Extract the [x, y] coordinate from the center of the cell holding the provided text.  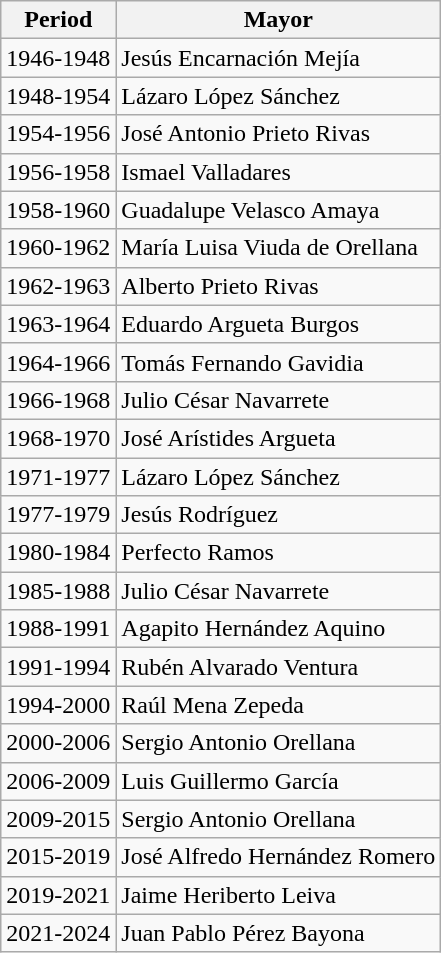
Alberto Prieto Rivas [278, 286]
2000-2006 [58, 743]
José Alfredo Hernández Romero [278, 857]
2009-2015 [58, 819]
Ismael Valladares [278, 172]
1958-1960 [58, 210]
Mayor [278, 20]
Jesús Rodríguez [278, 515]
Eduardo Argueta Burgos [278, 324]
1946-1948 [58, 58]
Rubén Alvarado Ventura [278, 667]
1980-1984 [58, 553]
José Antonio Prieto Rivas [278, 134]
Tomás Fernando Gavidia [278, 362]
Agapito Hernández Aquino [278, 629]
1994-2000 [58, 705]
1991-1994 [58, 667]
1964-1966 [58, 362]
1988-1991 [58, 629]
2015-2019 [58, 857]
1968-1970 [58, 438]
Period [58, 20]
1977-1979 [58, 515]
Jaime Heriberto Leiva [278, 895]
Juan Pablo Pérez Bayona [278, 933]
Jesús Encarnación Mejía [278, 58]
1948-1954 [58, 96]
José Arístides Argueta [278, 438]
2019-2021 [58, 895]
María Luisa Viuda de Orellana [278, 248]
1966-1968 [58, 400]
1960-1962 [58, 248]
2021-2024 [58, 933]
1985-1988 [58, 591]
Luis Guillermo García [278, 781]
1971-1977 [58, 477]
Guadalupe Velasco Amaya [278, 210]
1954-1956 [58, 134]
1962-1963 [58, 286]
1956-1958 [58, 172]
1963-1964 [58, 324]
Perfecto Ramos [278, 553]
2006-2009 [58, 781]
Raúl Mena Zepeda [278, 705]
